Capture the cell that displays the provided text and extract its (x, y) central coordinate. 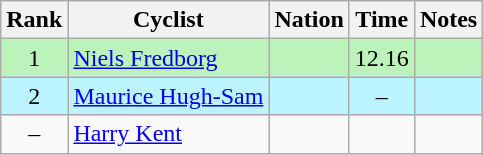
12.16 (382, 58)
Rank (34, 20)
1 (34, 58)
Nation (309, 20)
2 (34, 96)
Cyclist (168, 20)
Time (382, 20)
Maurice Hugh-Sam (168, 96)
Notes (448, 20)
Harry Kent (168, 134)
Niels Fredborg (168, 58)
